Locate the cell with the specified text and output its [x, y] center coordinate. 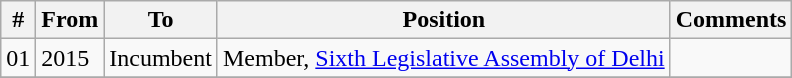
Incumbent [161, 58]
Member, Sixth Legislative Assembly of Delhi [444, 58]
Position [444, 20]
To [161, 20]
01 [18, 58]
Comments [731, 20]
From [70, 20]
2015 [70, 58]
# [18, 20]
